Provide the (x, y) coordinate of the cell's center where the given text is located.  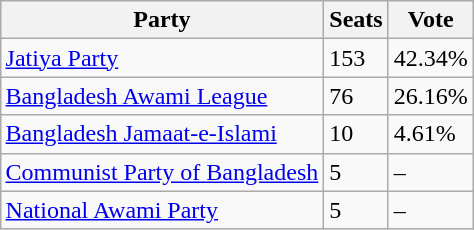
Communist Party of Bangladesh (162, 172)
Jatiya Party (162, 58)
Seats (356, 20)
Party (162, 20)
26.16% (430, 96)
National Awami Party (162, 210)
Bangladesh Awami League (162, 96)
4.61% (430, 134)
Vote (430, 20)
153 (356, 58)
76 (356, 96)
10 (356, 134)
42.34% (430, 58)
Bangladesh Jamaat-e-Islami (162, 134)
